Output the [x, y] coordinate of the center of the cell containing the given text.  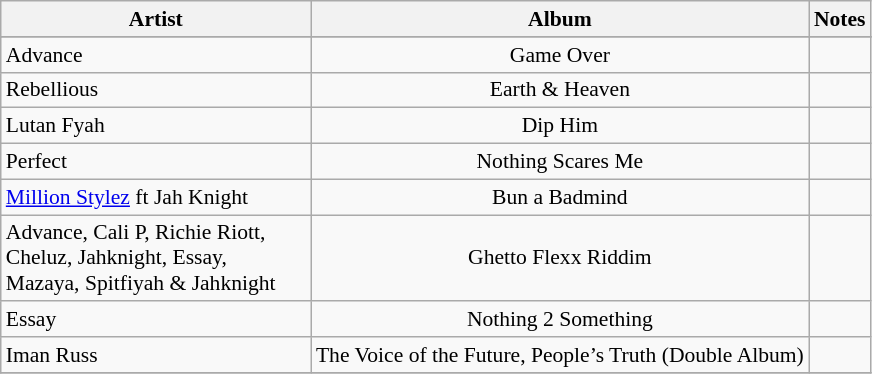
Earth & Heaven [560, 90]
Advance [156, 55]
The Voice of the Future, People’s Truth (Double Album) [560, 355]
Bun a Badmind [560, 197]
Nothing 2 Something [560, 320]
Million Stylez ft Jah Knight [156, 197]
Essay [156, 320]
Artist [156, 19]
Dip Him [560, 126]
Nothing Scares Me [560, 162]
Iman Russ [156, 355]
Game Over [560, 55]
Perfect [156, 162]
Ghetto Flexx Riddim [560, 258]
Album [560, 19]
Lutan Fyah [156, 126]
Notes [840, 19]
Rebellious [156, 90]
Advance, Cali P, Richie Riott, Cheluz, Jahknight, Essay, Mazaya, Spitfiyah & Jahknight [156, 258]
